Pinpoint the cell where the given text exists, returning its [x, y] midpoint coordinate. 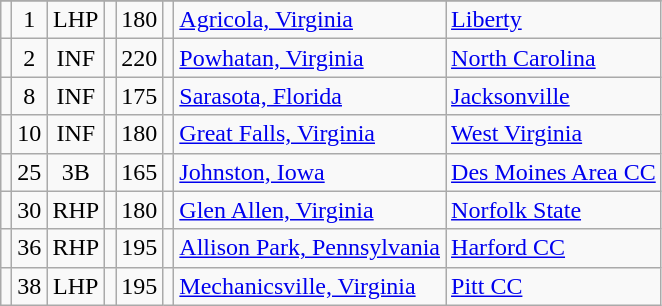
175 [140, 96]
Norfolk State [554, 210]
220 [140, 58]
Great Falls, Virginia [310, 134]
Powhatan, Virginia [310, 58]
1 [30, 20]
Harford CC [554, 248]
Jacksonville [554, 96]
8 [30, 96]
165 [140, 172]
Pitt CC [554, 286]
25 [30, 172]
3B [76, 172]
10 [30, 134]
2 [30, 58]
Sarasota, Florida [310, 96]
Agricola, Virginia [310, 20]
36 [30, 248]
Mechanicsville, Virginia [310, 286]
38 [30, 286]
Liberty [554, 20]
North Carolina [554, 58]
Johnston, Iowa [310, 172]
30 [30, 210]
Glen Allen, Virginia [310, 210]
West Virginia [554, 134]
Allison Park, Pennsylvania [310, 248]
Des Moines Area CC [554, 172]
